Detect which cell encompasses the target text, then output its [X, Y] center coordinate. 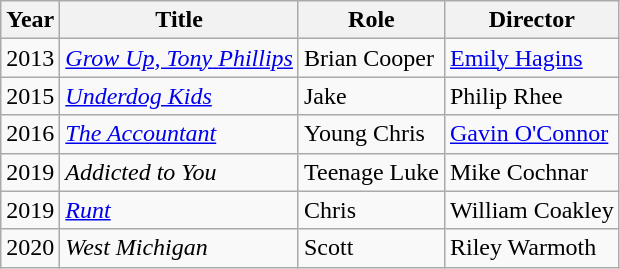
Young Chris [371, 134]
2020 [30, 248]
West Michigan [180, 248]
Grow Up, Tony Phillips [180, 58]
Title [180, 20]
Gavin O'Connor [532, 134]
Role [371, 20]
Year [30, 20]
Runt [180, 210]
Mike Cochnar [532, 172]
2013 [30, 58]
Scott [371, 248]
Underdog Kids [180, 96]
Emily Hagins [532, 58]
The Accountant [180, 134]
2016 [30, 134]
Philip Rhee [532, 96]
William Coakley [532, 210]
Addicted to You [180, 172]
Teenage Luke [371, 172]
Chris [371, 210]
Jake [371, 96]
Brian Cooper [371, 58]
2015 [30, 96]
Riley Warmoth [532, 248]
Director [532, 20]
